Output the [X, Y] coordinate of the center of the cell containing the given text.  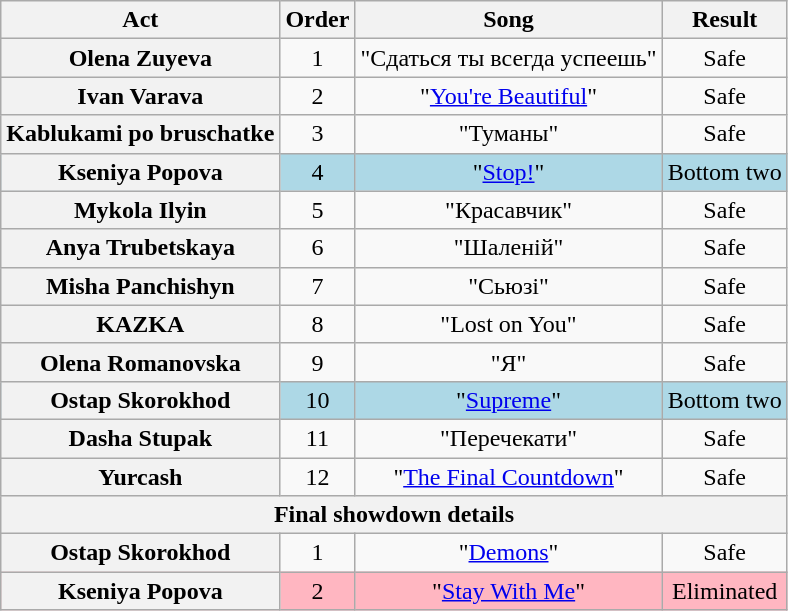
Order [318, 20]
Song [508, 20]
"Шаленій" [508, 248]
"Сьюзі" [508, 286]
"Supreme" [508, 400]
"Перечекати" [508, 438]
4 [318, 172]
"Stay With Me" [508, 591]
5 [318, 210]
Misha Panchishyn [140, 286]
Final showdown details [394, 515]
"Красавчик" [508, 210]
Yurcash [140, 477]
"Сдаться ты всегда успеешь" [508, 58]
7 [318, 286]
6 [318, 248]
"You're Beautiful" [508, 96]
Olena Zuyeva [140, 58]
"Stop!" [508, 172]
Result [724, 20]
Ivan Varava [140, 96]
11 [318, 438]
"Lost on You" [508, 324]
Dasha Stupak [140, 438]
12 [318, 477]
KAZKA [140, 324]
Eliminated [724, 591]
8 [318, 324]
Act [140, 20]
"Я" [508, 362]
10 [318, 400]
9 [318, 362]
Kablukami po bruschatke [140, 134]
"Demons" [508, 553]
Mykola Ilyin [140, 210]
"The Final Countdown" [508, 477]
3 [318, 134]
Anya Trubetskaya [140, 248]
"Туманы" [508, 134]
Olena Romanovska [140, 362]
